Scan for the cell matching the given text and deliver its (x, y) coordinate at center. 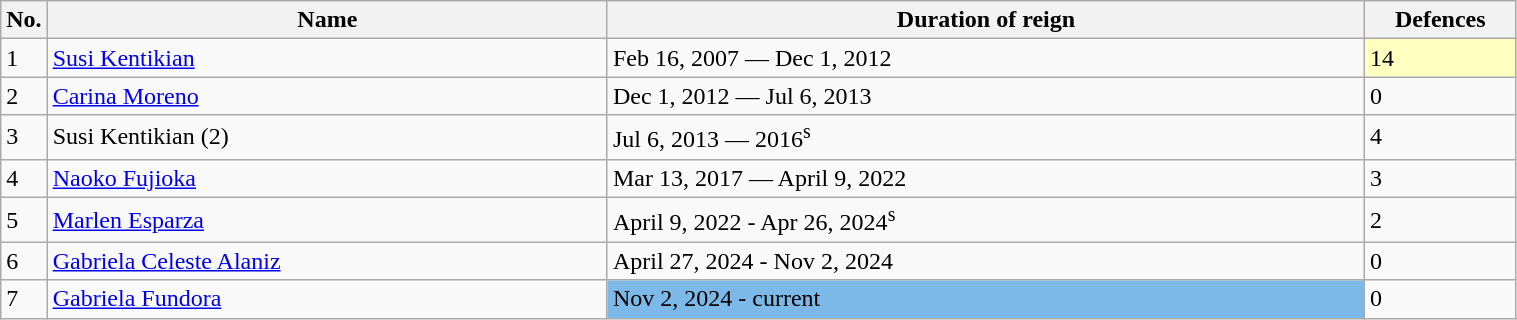
7 (24, 299)
Naoko Fujioka (327, 178)
Marlen Esparza (327, 220)
6 (24, 261)
Mar 13, 2017 — April 9, 2022 (986, 178)
April 27, 2024 - Nov 2, 2024 (986, 261)
Dec 1, 2012 — Jul 6, 2013 (986, 96)
Gabriela Fundora (327, 299)
Susi Kentikian (327, 58)
Feb 16, 2007 — Dec 1, 2012 (986, 58)
Name (327, 20)
Nov 2, 2024 - current (986, 299)
No. (24, 20)
Gabriela Celeste Alaniz (327, 261)
Susi Kentikian (2) (327, 138)
5 (24, 220)
Carina Moreno (327, 96)
14 (1441, 58)
Jul 6, 2013 — 2016s (986, 138)
Defences (1441, 20)
1 (24, 58)
Duration of reign (986, 20)
April 9, 2022 - Apr 26, 2024s (986, 220)
